Search for the cell housing the specified text and yield its (x, y) center coordinate. 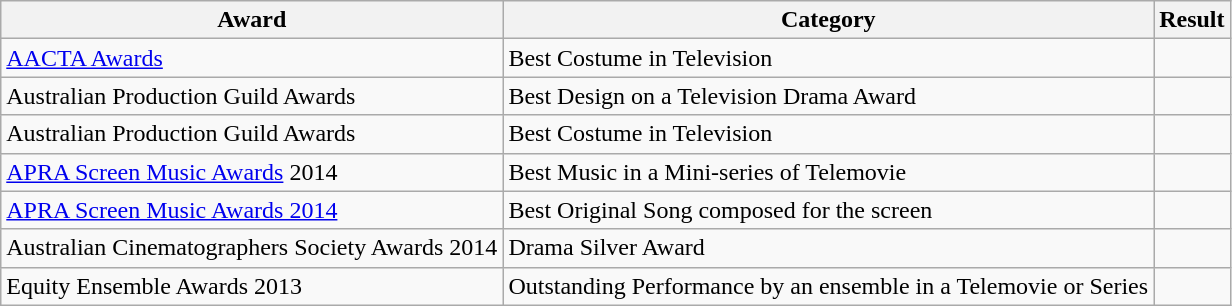
Award (252, 20)
Equity Ensemble Awards 2013 (252, 286)
Outstanding Performance by an ensemble in a Telemovie or Series (828, 286)
Drama Silver Award (828, 248)
Result (1192, 20)
Category (828, 20)
Best Design on a Television Drama Award (828, 96)
Best Music in a Mini-series of Telemovie (828, 172)
AACTA Awards (252, 58)
Best Original Song composed for the screen (828, 210)
Australian Cinematographers Society Awards 2014 (252, 248)
